Detect which cell encompasses the target text, then output its [x, y] center coordinate. 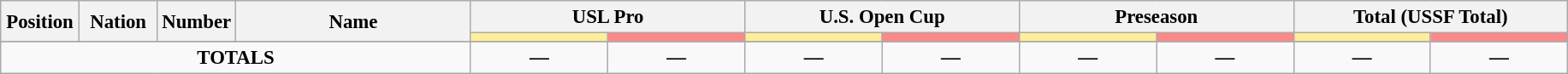
Preseason [1157, 17]
U.S. Open Cup [883, 17]
TOTALS [236, 58]
Nation [118, 21]
Position [40, 21]
Name [354, 21]
USL Pro [607, 17]
Number [197, 21]
Total (USSF Total) [1430, 17]
